Locate the cell with the specified text and output its (X, Y) center coordinate. 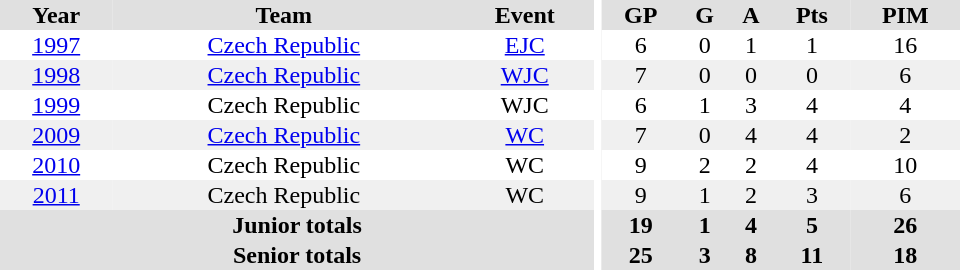
GP (641, 15)
19 (641, 225)
2010 (56, 165)
G (705, 15)
11 (812, 255)
26 (905, 225)
10 (905, 165)
Senior totals (297, 255)
A (752, 15)
Team (284, 15)
1999 (56, 105)
2009 (56, 135)
16 (905, 45)
2011 (56, 195)
1997 (56, 45)
8 (752, 255)
18 (905, 255)
1998 (56, 75)
25 (641, 255)
Pts (812, 15)
EJC (524, 45)
PIM (905, 15)
Event (524, 15)
Year (56, 15)
5 (812, 225)
Junior totals (297, 225)
